For the text-containing cell, return its midpoint in (X, Y) coordinate format. 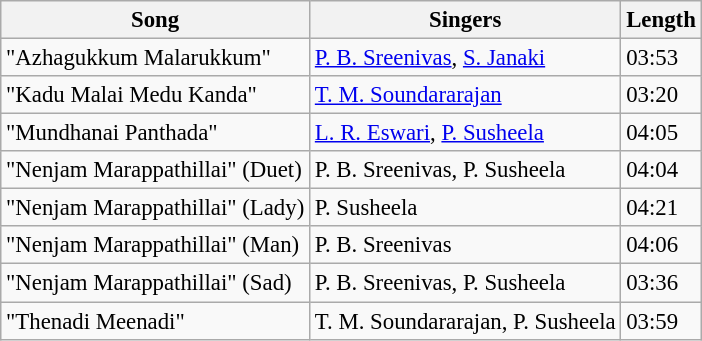
Song (156, 20)
P. Susheela (466, 208)
03:59 (661, 321)
T. M. Soundararajan (466, 95)
L. R. Eswari, P. Susheela (466, 133)
Singers (466, 20)
04:21 (661, 208)
04:05 (661, 133)
03:36 (661, 283)
"Nenjam Marappathillai" (Sad) (156, 283)
03:20 (661, 95)
04:04 (661, 170)
04:06 (661, 245)
03:53 (661, 58)
Length (661, 20)
"Mundhanai Panthada" (156, 133)
"Nenjam Marappathillai" (Lady) (156, 208)
"Kadu Malai Medu Kanda" (156, 95)
"Nenjam Marappathillai" (Duet) (156, 170)
T. M. Soundararajan, P. Susheela (466, 321)
"Nenjam Marappathillai" (Man) (156, 245)
"Azhagukkum Malarukkum" (156, 58)
P. B. Sreenivas, S. Janaki (466, 58)
"Thenadi Meenadi" (156, 321)
P. B. Sreenivas (466, 245)
